Determine the (x, y) coordinate at the center of the cell enclosing the given text.  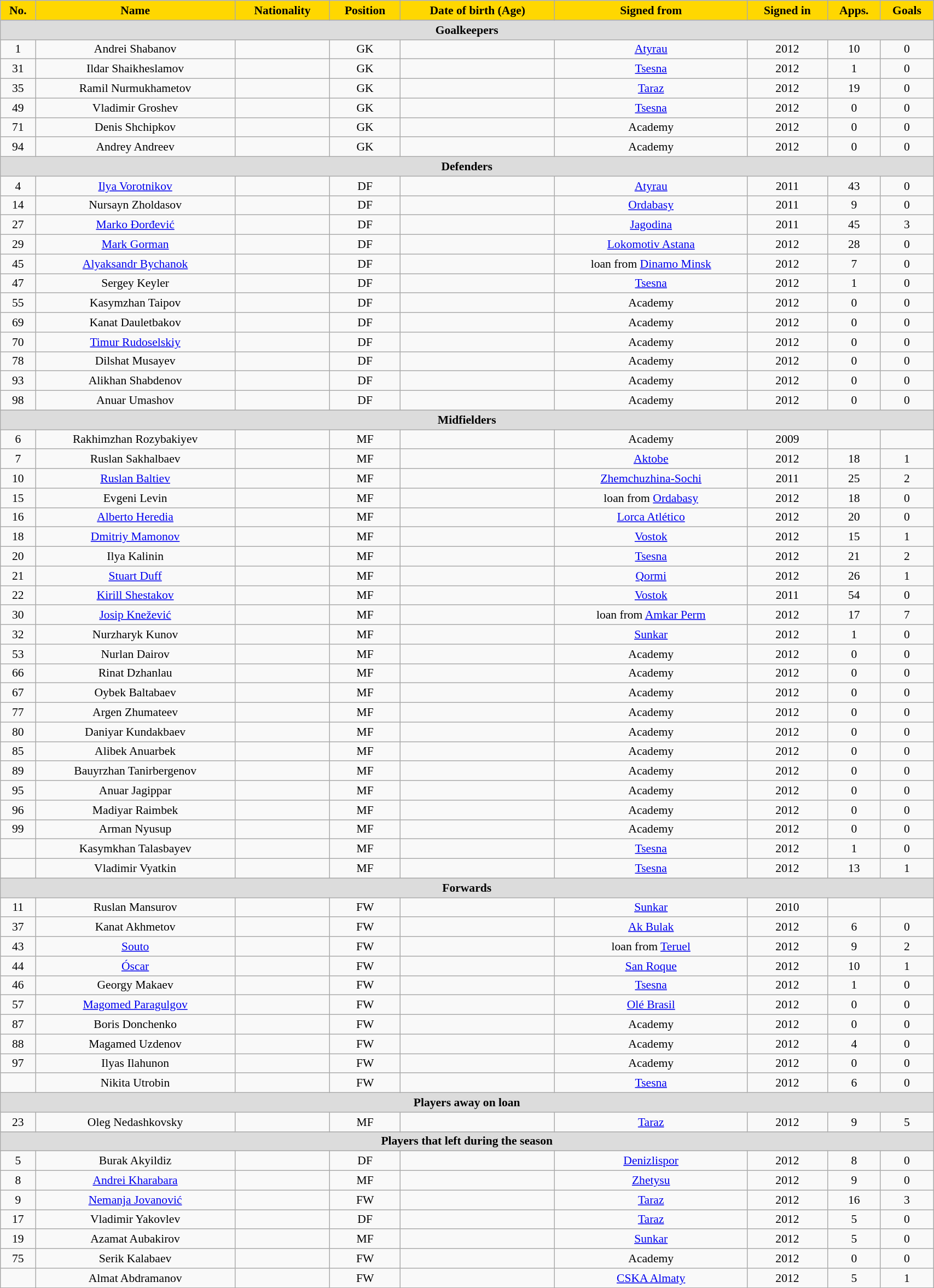
Daniyar Kundakbaev (136, 732)
Players that left during the season (467, 1141)
Sergey Keyler (136, 284)
46 (18, 985)
Serik Kalabaev (136, 1258)
14 (18, 205)
Argen Zhumateev (136, 713)
78 (18, 361)
Vladimir Groshev (136, 108)
Ruslan Baltiev (136, 478)
Zhetysu (651, 1181)
Kirill Shestakov (136, 596)
80 (18, 732)
Goals (907, 10)
Ilya Vorotnikov (136, 186)
Andrei Shabanov (136, 49)
Defenders (467, 166)
Signed from (651, 10)
Alberto Heredia (136, 517)
Nemanja Jovanović (136, 1200)
Lokomotiv Astana (651, 245)
89 (18, 771)
Apps. (854, 10)
27 (18, 225)
54 (854, 596)
57 (18, 1005)
Magamed Uzdenov (136, 1044)
Ak Bulak (651, 927)
32 (18, 634)
53 (18, 654)
37 (18, 927)
97 (18, 1064)
Alibek Anuarbek (136, 752)
77 (18, 713)
Jagodina (651, 225)
67 (18, 693)
Andrey Andreev (136, 147)
Ruslan Sakhalbaev (136, 459)
35 (18, 89)
94 (18, 147)
Nurzharyk Kunov (136, 634)
95 (18, 790)
88 (18, 1044)
Kanat Dauletbakov (136, 322)
Mark Gorman (136, 245)
Qormi (651, 576)
13 (854, 869)
87 (18, 1025)
CSKA Almaty (651, 1278)
Anuar Umashov (136, 401)
Oybek Baltabaev (136, 693)
85 (18, 752)
Position (366, 10)
Souto (136, 946)
Kanat Akhmetov (136, 927)
Anuar Jagippar (136, 790)
93 (18, 381)
2009 (788, 440)
loan from Teruel (651, 946)
Nurlan Dairov (136, 654)
Stuart Duff (136, 576)
75 (18, 1258)
Oleg Nedashkovsky (136, 1122)
98 (18, 401)
69 (18, 322)
Ilyas Ilahunon (136, 1064)
Ordabasy (651, 205)
99 (18, 829)
28 (854, 245)
Boris Donchenko (136, 1025)
47 (18, 284)
Vladimir Vyatkin (136, 869)
loan from Ordabasy (651, 498)
Nursayn Zholdasov (136, 205)
Zhemchuzhina-Sochi (651, 478)
Almat Abdramanov (136, 1278)
Vladimir Yakovlev (136, 1220)
31 (18, 69)
Olé Brasil (651, 1005)
29 (18, 245)
71 (18, 128)
44 (18, 966)
Dmitriy Mamonov (136, 537)
Nationality (282, 10)
22 (18, 596)
25 (854, 478)
70 (18, 342)
Alyaksandr Bychanok (136, 264)
Josip Knežević (136, 615)
No. (18, 10)
Denis Shchipkov (136, 128)
Óscar (136, 966)
Timur Rudoselskiy (136, 342)
Rakhimzhan Rozybakiyev (136, 440)
Ruslan Mansurov (136, 908)
Forwards (467, 888)
Midfielders (467, 420)
23 (18, 1122)
49 (18, 108)
Rinat Dzhanlau (136, 673)
26 (854, 576)
Date of birth (Age) (478, 10)
Kasymzhan Taipov (136, 303)
Ramil Nurmukhametov (136, 89)
96 (18, 810)
11 (18, 908)
Evgeni Levin (136, 498)
Name (136, 10)
Madiyar Raimbek (136, 810)
Andrei Kharabara (136, 1181)
Georgy Makaev (136, 985)
San Roque (651, 966)
Magomed Paragulgov (136, 1005)
30 (18, 615)
Kasymkhan Talasbayev (136, 849)
Players away on loan (467, 1102)
Arman Nyusup (136, 829)
Ilya Kalinin (136, 557)
Lorca Atlético (651, 517)
Burak Akyildiz (136, 1161)
66 (18, 673)
Alikhan Shabdenov (136, 381)
55 (18, 303)
2010 (788, 908)
Marko Đorđević (136, 225)
loan from Dinamo Minsk (651, 264)
Bauyrzhan Tanirbergenov (136, 771)
Denizlispor (651, 1161)
Ildar Shaikheslamov (136, 69)
Azamat Aubakirov (136, 1239)
Dilshat Musayev (136, 361)
Nikita Utrobin (136, 1083)
Goalkeepers (467, 30)
loan from Amkar Perm (651, 615)
Signed in (788, 10)
Aktobe (651, 459)
